Find where the given text appears and provide that cell's center as (X, Y) coordinate. 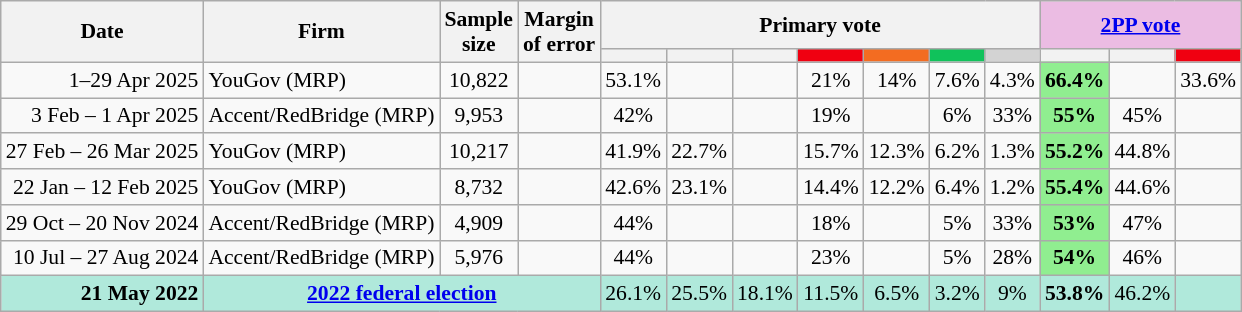
55.2% (1074, 152)
54% (1074, 258)
3.2% (958, 294)
Firm (321, 32)
1–29 Apr 2025 (102, 80)
44.8% (1142, 152)
45% (1142, 116)
6.5% (897, 294)
53.8% (1074, 294)
66.4% (1074, 80)
10,217 (479, 152)
23.1% (699, 187)
25.5% (699, 294)
11.5% (831, 294)
Primary vote (820, 25)
9% (1012, 294)
47% (1142, 223)
6.4% (958, 187)
12.2% (897, 187)
22 Jan – 12 Feb 2025 (102, 187)
33.6% (1208, 80)
1.2% (1012, 187)
Date (102, 32)
19% (831, 116)
1.3% (1012, 152)
2022 federal election (402, 294)
6% (958, 116)
42% (633, 116)
53% (1074, 223)
18.1% (765, 294)
5,976 (479, 258)
29 Oct – 20 Nov 2024 (102, 223)
55% (1074, 116)
3 Feb – 1 Apr 2025 (102, 116)
53.1% (633, 80)
10,822 (479, 80)
23% (831, 258)
28% (1012, 258)
22.7% (699, 152)
18% (831, 223)
4,909 (479, 223)
44.6% (1142, 187)
55.4% (1074, 187)
8,732 (479, 187)
2PP vote (1140, 25)
14% (897, 80)
27 Feb – 26 Mar 2025 (102, 152)
46.2% (1142, 294)
6.2% (958, 152)
Marginof error (559, 32)
Samplesize (479, 32)
7.6% (958, 80)
12.3% (897, 152)
21% (831, 80)
4.3% (1012, 80)
10 Jul – 27 Aug 2024 (102, 258)
14.4% (831, 187)
9,953 (479, 116)
41.9% (633, 152)
26.1% (633, 294)
15.7% (831, 152)
21 May 2022 (102, 294)
42.6% (633, 187)
46% (1142, 258)
